Output the [X, Y] coordinate of the center of the cell containing the given text.  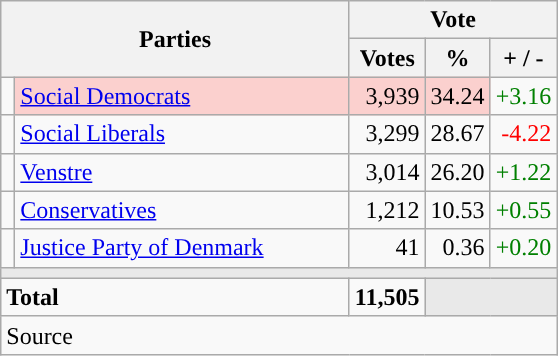
26.20 [458, 172]
10.53 [458, 210]
+ / - [524, 58]
3,014 [387, 172]
1,212 [387, 210]
Vote [452, 20]
Conservatives [182, 210]
+3.16 [524, 96]
+1.22 [524, 172]
Justice Party of Denmark [182, 248]
% [458, 58]
Parties [176, 39]
+0.20 [524, 248]
0.36 [458, 248]
34.24 [458, 96]
Total [176, 297]
3,939 [387, 96]
28.67 [458, 134]
3,299 [387, 134]
Source [279, 335]
41 [387, 248]
Social Liberals [182, 134]
Votes [387, 58]
11,505 [387, 297]
+0.55 [524, 210]
Venstre [182, 172]
-4.22 [524, 134]
Social Democrats [182, 96]
